For the text-containing cell, return its midpoint in (X, Y) coordinate format. 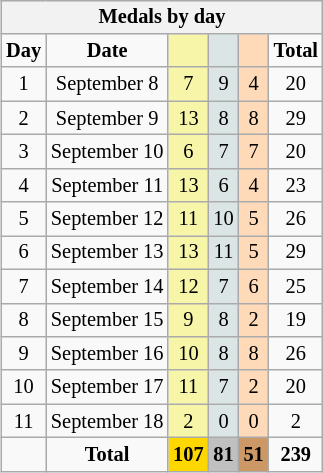
September 9 (107, 118)
51 (254, 455)
September 15 (107, 320)
25 (296, 286)
Day (24, 51)
September 10 (107, 152)
September 13 (107, 253)
September 8 (107, 84)
81 (224, 455)
September 14 (107, 286)
Medals by day (162, 17)
12 (188, 286)
September 18 (107, 421)
3 (24, 152)
September 17 (107, 387)
September 12 (107, 219)
107 (188, 455)
September 16 (107, 354)
1 (24, 84)
23 (296, 185)
Date (107, 51)
19 (296, 320)
239 (296, 455)
September 11 (107, 185)
